Return (x, y) of the center of cell containing provided text 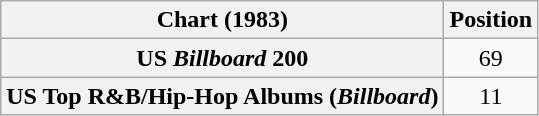
69 (491, 58)
US Top R&B/Hip-Hop Albums (Billboard) (222, 96)
US Billboard 200 (222, 58)
Chart (1983) (222, 20)
11 (491, 96)
Position (491, 20)
